Identify which cell holds the provided text, then report its [x, y] central coordinate. 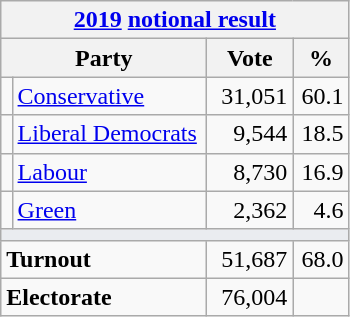
8,730 [250, 172]
Turnout [104, 259]
51,687 [250, 259]
Electorate [104, 297]
68.0 [321, 259]
16.9 [321, 172]
Liberal Democrats [110, 134]
Conservative [110, 96]
60.1 [321, 96]
% [321, 58]
18.5 [321, 134]
9,544 [250, 134]
Vote [250, 58]
31,051 [250, 96]
Labour [110, 172]
Green [110, 210]
2,362 [250, 210]
2019 notional result [175, 20]
4.6 [321, 210]
76,004 [250, 297]
Party [104, 58]
